Output the (x, y) coordinate of the center of the cell containing the given text.  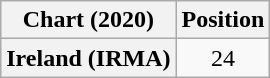
Position (223, 20)
Ireland (IRMA) (88, 58)
24 (223, 58)
Chart (2020) (88, 20)
